Locate the cell with the specified text and output its (x, y) center coordinate. 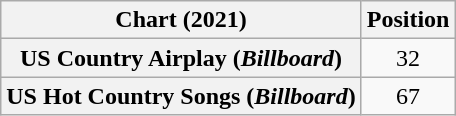
67 (408, 96)
US Country Airplay (Billboard) (181, 58)
US Hot Country Songs (Billboard) (181, 96)
Chart (2021) (181, 20)
Position (408, 20)
32 (408, 58)
